Provide the [x, y] coordinate of the cell's center where the given text is located.  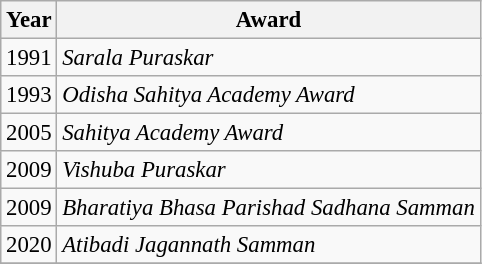
Sarala Puraskar [268, 58]
Sahitya Academy Award [268, 133]
Vishuba Puraskar [268, 170]
Year [29, 20]
2020 [29, 245]
1991 [29, 58]
1993 [29, 95]
Odisha Sahitya Academy Award [268, 95]
Award [268, 20]
2005 [29, 133]
Bharatiya Bhasa Parishad Sadhana Samman [268, 208]
Atibadi Jagannath Samman [268, 245]
